Scan for the cell matching the given text and deliver its (x, y) coordinate at center. 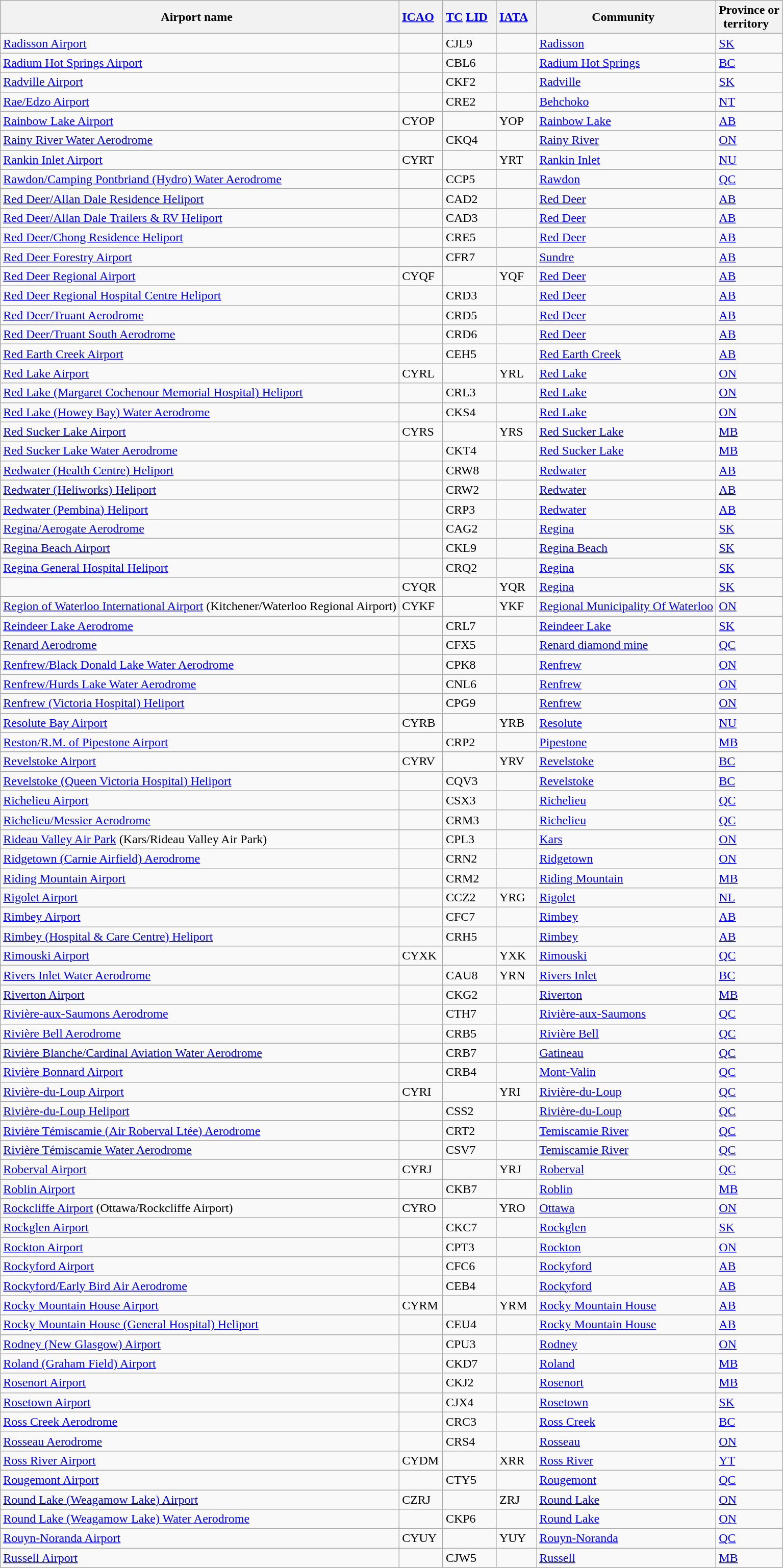
CYQR (421, 587)
CFX5 (469, 645)
CYRI (421, 1092)
YRS (516, 432)
Rigolet Airport (200, 898)
ZRJ (516, 1499)
CQV3 (469, 781)
YRL (516, 373)
CJL9 (469, 43)
Ross River Airport (200, 1460)
CPU3 (469, 1344)
YT (749, 1460)
CTH7 (469, 1014)
CKG2 (469, 995)
Rockton Airport (200, 1247)
Ottawa (626, 1208)
CRD5 (469, 315)
CRN2 (469, 858)
CFC6 (469, 1267)
CKL9 (469, 548)
YRG (516, 898)
Red Lake Airport (200, 373)
CRW8 (469, 470)
Rouyn-Noranda (626, 1538)
CRH5 (469, 937)
CRL7 (469, 626)
CEH5 (469, 354)
Rockcliffe Airport (Ottawa/Rockcliffe Airport) (200, 1208)
YQF (516, 276)
CPG9 (469, 703)
Rawdon (626, 179)
Rodney (626, 1344)
Riding Mountain (626, 878)
YRI (516, 1092)
YRM (516, 1305)
CRP3 (469, 509)
CYKF (421, 606)
CYXK (421, 956)
CRB7 (469, 1053)
Pipestone (626, 742)
Reindeer Lake Aerodrome (200, 626)
Rivers Inlet Water Aerodrome (200, 975)
Roberval (626, 1169)
Ross River (626, 1460)
Rainy River (626, 140)
CKT4 (469, 451)
Behchoko (626, 102)
YRN (516, 975)
CAD2 (469, 198)
CYRO (421, 1208)
Radisson (626, 43)
Province orterritory (749, 17)
Red Earth Creek (626, 354)
CYRT (421, 160)
Roblin Airport (200, 1189)
Red Earth Creek Airport (200, 354)
CJX4 (469, 1402)
CRS4 (469, 1441)
Rivière-aux-Saumons (626, 1014)
Region of Waterloo International Airport (Kitchener/Waterloo Regional Airport) (200, 606)
Radisson Airport (200, 43)
CRD3 (469, 296)
Resolute Bay Airport (200, 723)
Rainbow Lake (626, 121)
Rainy River Water Aerodrome (200, 140)
CNL6 (469, 684)
CRP2 (469, 742)
Roblin (626, 1189)
CKS4 (469, 412)
Renard Aerodrome (200, 645)
Red Deer/Chong Residence Heliport (200, 237)
CRL3 (469, 393)
CEB4 (469, 1286)
YRB (516, 723)
Red Deer/Allan Dale Trailers & RV Heliport (200, 218)
Red Lake (Margaret Cochenour Memorial Hospital) Heliport (200, 393)
Redwater (Pembina) Heliport (200, 509)
CSS2 (469, 1111)
Rougemont Airport (200, 1480)
Rae/Edzo Airport (200, 102)
CAG2 (469, 528)
CJW5 (469, 1558)
Rosseau (626, 1441)
Rimbey (Hospital & Care Centre) Heliport (200, 937)
Red Deer Forestry Airport (200, 257)
Rosenort Airport (200, 1383)
CKF2 (469, 82)
Resolute (626, 723)
Round Lake (Weagamow Lake) Water Aerodrome (200, 1519)
NT (749, 102)
Regina/Aerogate Aerodrome (200, 528)
Rivière Bonnard Airport (200, 1072)
Rigolet (626, 898)
CYRJ (421, 1169)
Richelieu/Messier Aerodrome (200, 820)
Community (626, 17)
IATA (516, 17)
Rougemont (626, 1480)
CPK8 (469, 665)
CYRS (421, 432)
Redwater (Health Centre) Heliport (200, 470)
CZRJ (421, 1499)
Rivière Témiscamie Water Aerodrome (200, 1150)
YRJ (516, 1169)
CSX3 (469, 800)
Ross Creek Aerodrome (200, 1422)
CAD3 (469, 218)
CRE2 (469, 102)
CRB5 (469, 1033)
CBL6 (469, 63)
Rivers Inlet (626, 975)
Rawdon/Camping Pontbriand (Hydro) Water Aerodrome (200, 179)
Airport name (200, 17)
Rimouski Airport (200, 956)
CYQF (421, 276)
Radville Airport (200, 82)
XRR (516, 1460)
CPT3 (469, 1247)
Red Deer Regional Hospital Centre Heliport (200, 296)
Rivière-aux-Saumons Aerodrome (200, 1014)
YUY (516, 1538)
Rideau Valley Air Park (Kars/Rideau Valley Air Park) (200, 839)
CKQ4 (469, 140)
Red Sucker Lake Water Aerodrome (200, 451)
Renard diamond mine (626, 645)
Rosenort (626, 1383)
Ross Creek (626, 1422)
YRO (516, 1208)
Rockyford/Early Bird Air Aerodrome (200, 1286)
Rivière Bell (626, 1033)
CRD6 (469, 335)
CRM3 (469, 820)
Rockyford Airport (200, 1267)
Renfrew (Victoria Hospital) Heliport (200, 703)
Renfrew/Black Donald Lake Water Aerodrome (200, 665)
CKP6 (469, 1519)
Gatineau (626, 1053)
Rivière-du-Loup Airport (200, 1092)
Rosetown (626, 1402)
Rankin Inlet (626, 160)
YXK (516, 956)
CEU4 (469, 1325)
CCP5 (469, 179)
CTY5 (469, 1480)
CRM2 (469, 878)
Reston/R.M. of Pipestone Airport (200, 742)
Radium Hot Springs Airport (200, 63)
Radium Hot Springs (626, 63)
Revelstoke (Queen Victoria Hospital) Heliport (200, 781)
Red Deer Regional Airport (200, 276)
Red Deer/Truant Aerodrome (200, 315)
Roberval Airport (200, 1169)
Redwater (Heliworks) Heliport (200, 490)
Sundre (626, 257)
Rankin Inlet Airport (200, 160)
Reindeer Lake (626, 626)
Rockglen (626, 1228)
CRC3 (469, 1422)
YRT (516, 160)
Red Lake (Howey Bay) Water Aerodrome (200, 412)
CKC7 (469, 1228)
YOP (516, 121)
CRE5 (469, 237)
CCZ2 (469, 898)
CYRL (421, 373)
Renfrew/Hurds Lake Water Aerodrome (200, 684)
ICAO (421, 17)
Regional Municipality Of Waterloo (626, 606)
Roland (626, 1363)
Rockglen Airport (200, 1228)
CYDM (421, 1460)
TC LID (469, 17)
Russell (626, 1558)
Rosseau Aerodrome (200, 1441)
Rockton (626, 1247)
Radville (626, 82)
Richelieu Airport (200, 800)
Mont-Valin (626, 1072)
Rocky Mountain House (General Hospital) Heliport (200, 1325)
CRQ2 (469, 568)
Rimouski (626, 956)
CYRB (421, 723)
CYRV (421, 762)
CFR7 (469, 257)
YRV (516, 762)
CSV7 (469, 1150)
Riverton Airport (200, 995)
Ridgetown (Carnie Airfield) Aerodrome (200, 858)
Red Deer/Truant South Aerodrome (200, 335)
YKF (516, 606)
CKB7 (469, 1189)
Roland (Graham Field) Airport (200, 1363)
Red Deer/Allan Dale Residence Heliport (200, 198)
Rosetown Airport (200, 1402)
CAU8 (469, 975)
CKJ2 (469, 1383)
Red Sucker Lake Airport (200, 432)
Revelstoke Airport (200, 762)
CYOP (421, 121)
Regina General Hospital Heliport (200, 568)
Round Lake (Weagamow Lake) Airport (200, 1499)
Russell Airport (200, 1558)
Rivière Bell Aerodrome (200, 1033)
Regina Beach Airport (200, 548)
CYUY (421, 1538)
Rivière-du-Loup Heliport (200, 1111)
Rimbey Airport (200, 917)
CRB4 (469, 1072)
Regina Beach (626, 548)
Rocky Mountain House Airport (200, 1305)
CKD7 (469, 1363)
YQR (516, 587)
CRT2 (469, 1130)
CPL3 (469, 839)
Riding Mountain Airport (200, 878)
Rivière Témiscamie (Air Roberval Ltée) Aerodrome (200, 1130)
CFC7 (469, 917)
Rivière Blanche/Cardinal Aviation Water Aerodrome (200, 1053)
CRW2 (469, 490)
Rodney (New Glasgow) Airport (200, 1344)
NL (749, 898)
Kars (626, 839)
Rouyn-Noranda Airport (200, 1538)
Rainbow Lake Airport (200, 121)
CYRM (421, 1305)
Riverton (626, 995)
Ridgetown (626, 858)
